Extract the (x, y) coordinate from the center of the cell holding the provided text.  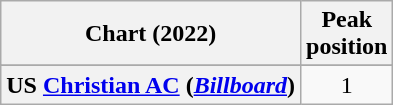
1 (347, 85)
Peakposition (347, 34)
Chart (2022) (151, 34)
US Christian AC (Billboard) (151, 85)
